Scan for the cell matching the given text and deliver its (x, y) coordinate at center. 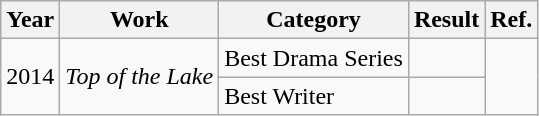
Best Writer (314, 96)
Result (446, 20)
Top of the Lake (140, 77)
Ref. (512, 20)
2014 (30, 77)
Best Drama Series (314, 58)
Work (140, 20)
Year (30, 20)
Category (314, 20)
